Detect which cell encompasses the target text, then output its [x, y] center coordinate. 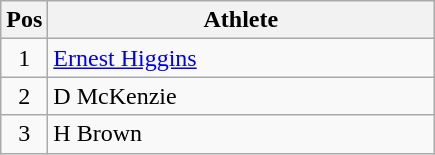
1 [24, 58]
D McKenzie [241, 96]
Pos [24, 20]
H Brown [241, 134]
Ernest Higgins [241, 58]
2 [24, 96]
3 [24, 134]
Athlete [241, 20]
